Search for the cell housing the specified text and yield its (x, y) center coordinate. 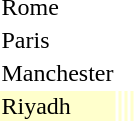
Paris (58, 40)
Manchester (58, 73)
Riyadh (58, 106)
